Find where the given text appears and provide that cell's center as [x, y] coordinate. 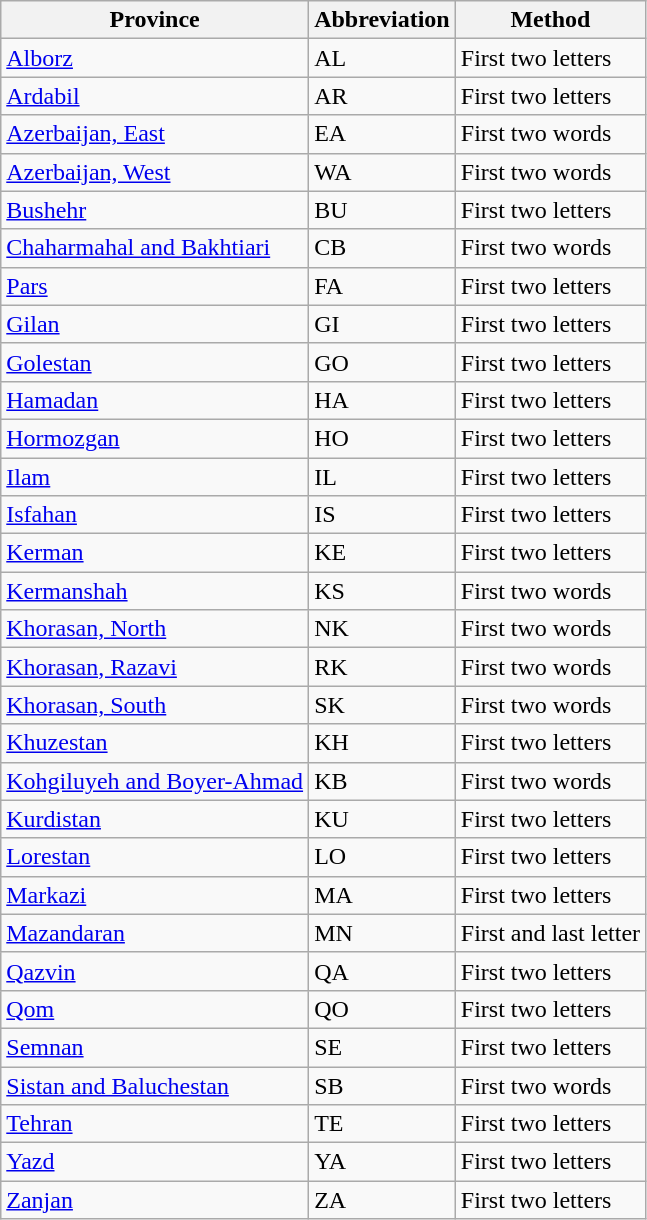
Pars [155, 286]
MA [382, 895]
LO [382, 857]
SB [382, 1085]
Khuzestan [155, 743]
IS [382, 515]
NK [382, 629]
Semnan [155, 1047]
QO [382, 1009]
MN [382, 933]
CB [382, 248]
Method [550, 20]
RK [382, 667]
WA [382, 172]
Qom [155, 1009]
Qazvin [155, 971]
SE [382, 1047]
GI [382, 324]
IL [382, 477]
SK [382, 705]
Kurdistan [155, 819]
HA [382, 400]
Ilam [155, 477]
KU [382, 819]
Kerman [155, 553]
KB [382, 781]
FA [382, 286]
YA [382, 1162]
Yazd [155, 1162]
Zanjan [155, 1200]
Azerbaijan, West [155, 172]
Kohgiluyeh and Boyer-Ahmad [155, 781]
First and last letter [550, 933]
Golestan [155, 362]
TE [382, 1124]
Sistan and Baluchestan [155, 1085]
Kermanshah [155, 591]
Province [155, 20]
KE [382, 553]
Isfahan [155, 515]
Abbreviation [382, 20]
Bushehr [155, 210]
Mazandaran [155, 933]
Gilan [155, 324]
Alborz [155, 58]
Lorestan [155, 857]
KS [382, 591]
Azerbaijan, East [155, 134]
QA [382, 971]
Hormozgan [155, 438]
Khorasan, South [155, 705]
Markazi [155, 895]
Ardabil [155, 96]
EA [382, 134]
HO [382, 438]
AR [382, 96]
Khorasan, North [155, 629]
KH [382, 743]
Tehran [155, 1124]
Khorasan, Razavi [155, 667]
Chaharmahal and Bakhtiari [155, 248]
GO [382, 362]
BU [382, 210]
ZA [382, 1200]
Hamadan [155, 400]
AL [382, 58]
